Locate the cell with the specified text and output its (X, Y) center coordinate. 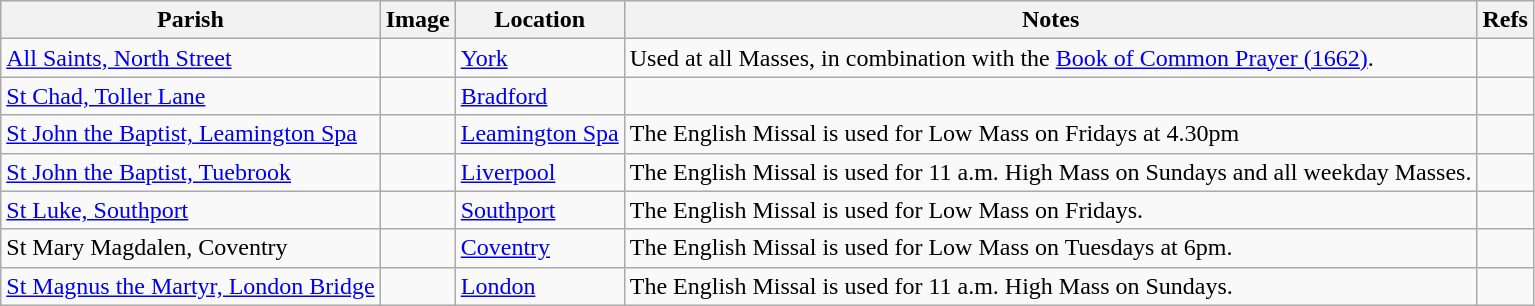
St John the Baptist, Tuebrook (190, 172)
Notes (1050, 20)
Liverpool (540, 172)
London (540, 286)
York (540, 58)
St Magnus the Martyr, London Bridge (190, 286)
St John the Baptist, Leamington Spa (190, 134)
Image (418, 20)
Bradford (540, 96)
St Chad, Toller Lane (190, 96)
Southport (540, 210)
All Saints, North Street (190, 58)
The English Missal is used for Low Mass on Tuesdays at 6pm. (1050, 248)
Leamington Spa (540, 134)
The English Missal is used for Low Mass on Fridays at 4.30pm (1050, 134)
St Luke, Southport (190, 210)
The English Missal is used for 11 a.m. High Mass on Sundays and all weekday Masses. (1050, 172)
The English Missal is used for Low Mass on Fridays. (1050, 210)
Parish (190, 20)
Refs (1505, 20)
St Mary Magdalen, Coventry (190, 248)
Location (540, 20)
Coventry (540, 248)
Used at all Masses, in combination with the Book of Common Prayer (1662). (1050, 58)
The English Missal is used for 11 a.m. High Mass on Sundays. (1050, 286)
